From the cell containing the given text, extract its center point as (x, y) coordinate. 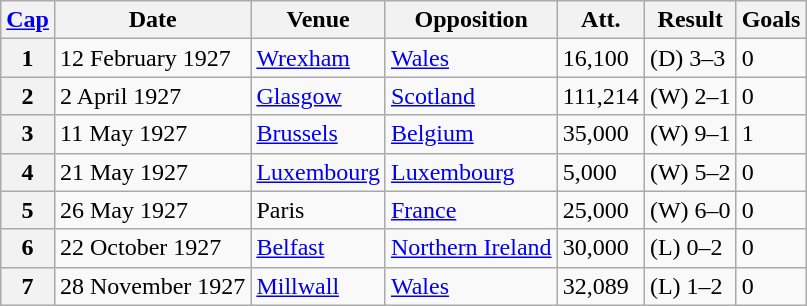
(W) 9–1 (690, 134)
32,089 (600, 286)
Millwall (318, 286)
Cap (28, 20)
(W) 5–2 (690, 172)
7 (28, 286)
(W) 6–0 (690, 210)
2 (28, 96)
25,000 (600, 210)
4 (28, 172)
(L) 0–2 (690, 248)
(L) 1–2 (690, 286)
Glasgow (318, 96)
28 November 1927 (152, 286)
30,000 (600, 248)
Brussels (318, 134)
Date (152, 20)
2 April 1927 (152, 96)
11 May 1927 (152, 134)
(D) 3–3 (690, 58)
5 (28, 210)
35,000 (600, 134)
22 October 1927 (152, 248)
France (471, 210)
Northern Ireland (471, 248)
Att. (600, 20)
Belgium (471, 134)
12 February 1927 (152, 58)
Goals (771, 20)
Wrexham (318, 58)
26 May 1927 (152, 210)
Scotland (471, 96)
Result (690, 20)
Belfast (318, 248)
Opposition (471, 20)
6 (28, 248)
21 May 1927 (152, 172)
Paris (318, 210)
16,100 (600, 58)
111,214 (600, 96)
3 (28, 134)
5,000 (600, 172)
Venue (318, 20)
(W) 2–1 (690, 96)
